Return the [x, y] coordinate for the center point of the cell that contains the specified text.  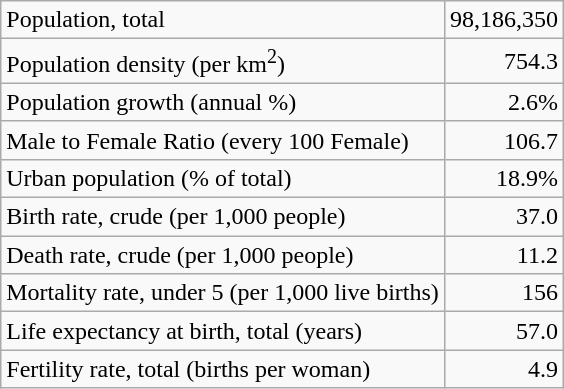
Fertility rate, total (births per woman) [223, 369]
Population density (per km2) [223, 62]
Mortality rate, under 5 (per 1,000 live births) [223, 293]
18.9% [504, 178]
57.0 [504, 331]
37.0 [504, 217]
2.6% [504, 102]
Urban population (% of total) [223, 178]
156 [504, 293]
Birth rate, crude (per 1,000 people) [223, 217]
Population growth (annual %) [223, 102]
754.3 [504, 62]
11.2 [504, 255]
Male to Female Ratio (every 100 Female) [223, 140]
Death rate, crude (per 1,000 people) [223, 255]
98,186,350 [504, 20]
106.7 [504, 140]
Life expectancy at birth, total (years) [223, 331]
4.9 [504, 369]
Population, total [223, 20]
